Find where the given text appears and provide that cell's center as (X, Y) coordinate. 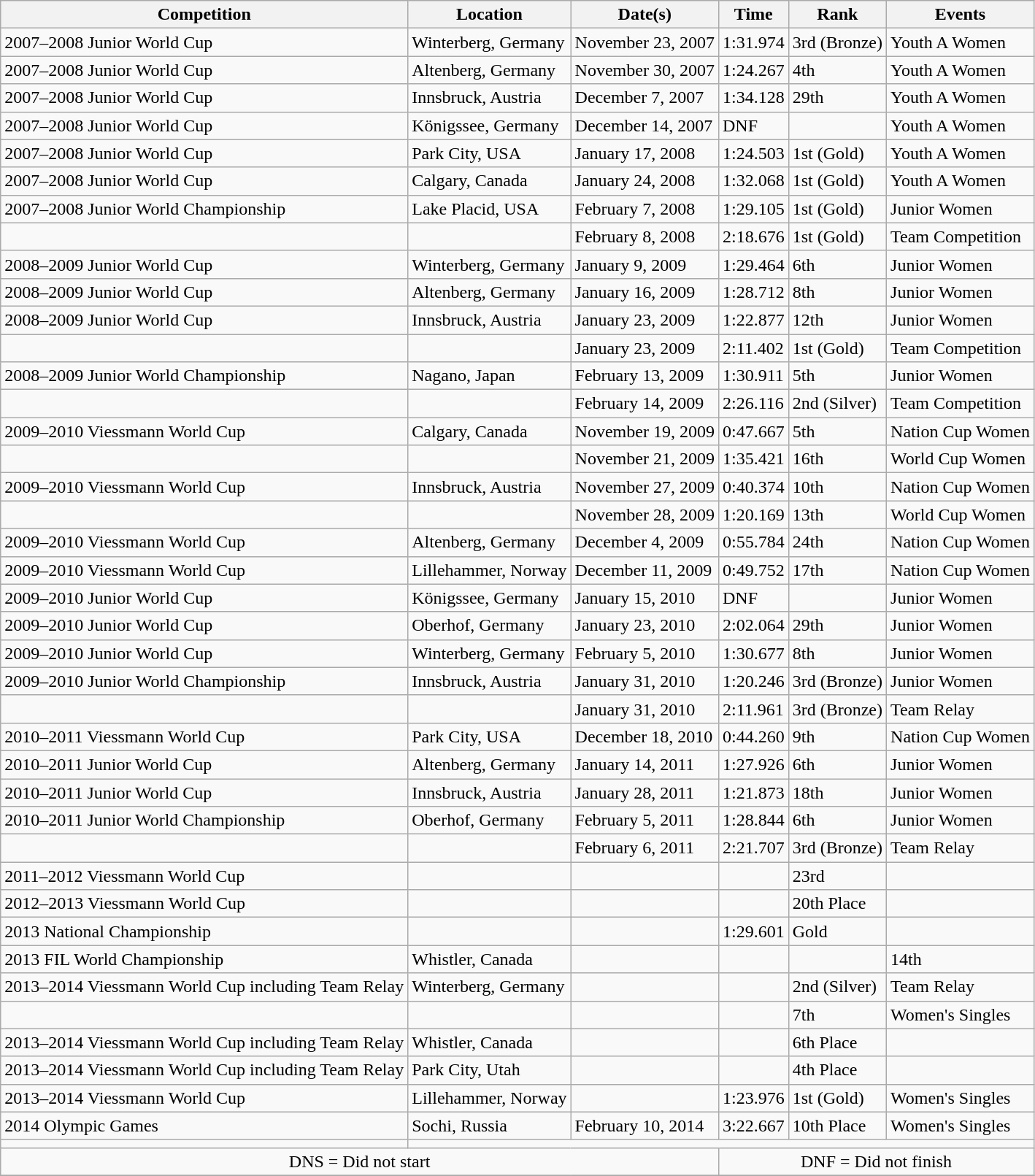
Park City, Utah (489, 1070)
January 23, 2010 (645, 626)
1:24.267 (753, 70)
1:30.677 (753, 653)
2012–2013 Viessmann World Cup (204, 904)
2007–2008 Junior World Championship (204, 209)
2:11.961 (753, 709)
1:24.503 (753, 153)
December 14, 2007 (645, 126)
November 28, 2009 (645, 515)
1:31.974 (753, 42)
2:02.064 (753, 626)
November 19, 2009 (645, 431)
1:29.601 (753, 931)
November 27, 2009 (645, 487)
1:32.068 (753, 181)
Lake Placid, USA (489, 209)
18th (837, 792)
13th (837, 515)
December 11, 2009 (645, 570)
January 17, 2008 (645, 153)
DNF = Did not finish (876, 1161)
1:27.926 (753, 764)
January 9, 2009 (645, 264)
January 28, 2011 (645, 792)
November 23, 2007 (645, 42)
February 10, 2014 (645, 1126)
2010–2011 Junior World Championship (204, 820)
February 7, 2008 (645, 209)
1:29.105 (753, 209)
February 6, 2011 (645, 848)
December 18, 2010 (645, 737)
January 16, 2009 (645, 292)
0:44.260 (753, 737)
January 14, 2011 (645, 764)
9th (837, 737)
0:40.374 (753, 487)
1:23.976 (753, 1098)
Location (489, 15)
20th Place (837, 904)
0:49.752 (753, 570)
1:29.464 (753, 264)
12th (837, 320)
24th (837, 542)
2:21.707 (753, 848)
February 5, 2010 (645, 653)
February 13, 2009 (645, 376)
February 8, 2008 (645, 237)
10th (837, 487)
16th (837, 459)
10th Place (837, 1126)
December 7, 2007 (645, 98)
Gold (837, 931)
2013–2014 Viessmann World Cup (204, 1098)
2013 National Championship (204, 931)
Nagano, Japan (489, 376)
1:35.421 (753, 459)
2009–2010 Junior World Championship (204, 681)
0:55.784 (753, 542)
2013 FIL World Championship (204, 959)
February 14, 2009 (645, 404)
2:18.676 (753, 237)
January 24, 2008 (645, 181)
January 15, 2010 (645, 598)
1:28.844 (753, 820)
1:30.911 (753, 376)
2:11.402 (753, 348)
Date(s) (645, 15)
4th Place (837, 1070)
February 5, 2011 (645, 820)
23rd (837, 876)
DNS = Did not start (360, 1161)
Rank (837, 15)
2:26.116 (753, 404)
3:22.667 (753, 1126)
December 4, 2009 (645, 542)
2011–2012 Viessmann World Cup (204, 876)
November 30, 2007 (645, 70)
2014 Olympic Games (204, 1126)
2010–2011 Viessmann World Cup (204, 737)
17th (837, 570)
14th (961, 959)
Time (753, 15)
6th Place (837, 1042)
2008–2009 Junior World Championship (204, 376)
1:22.877 (753, 320)
1:20.169 (753, 515)
1:28.712 (753, 292)
Events (961, 15)
0:47.667 (753, 431)
7th (837, 1015)
1:34.128 (753, 98)
4th (837, 70)
November 21, 2009 (645, 459)
1:21.873 (753, 792)
Competition (204, 15)
Sochi, Russia (489, 1126)
1:20.246 (753, 681)
